Find where the given text appears and provide that cell's center as (X, Y) coordinate. 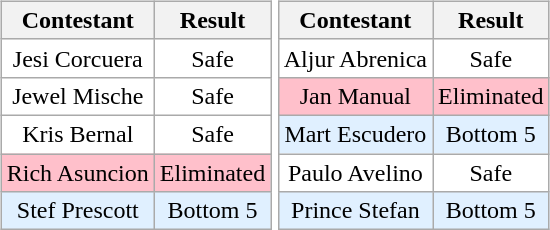
Jan Manual (355, 96)
Jesi Corcuera (78, 58)
Stef Prescott (78, 211)
Mart Escudero (355, 134)
Aljur Abrenica (355, 58)
Paulo Avelino (355, 173)
Prince Stefan (355, 211)
Kris Bernal (78, 134)
Rich Asuncion (78, 173)
Jewel Mische (78, 96)
